Output the (X, Y) coordinate of the center of the cell containing the given text.  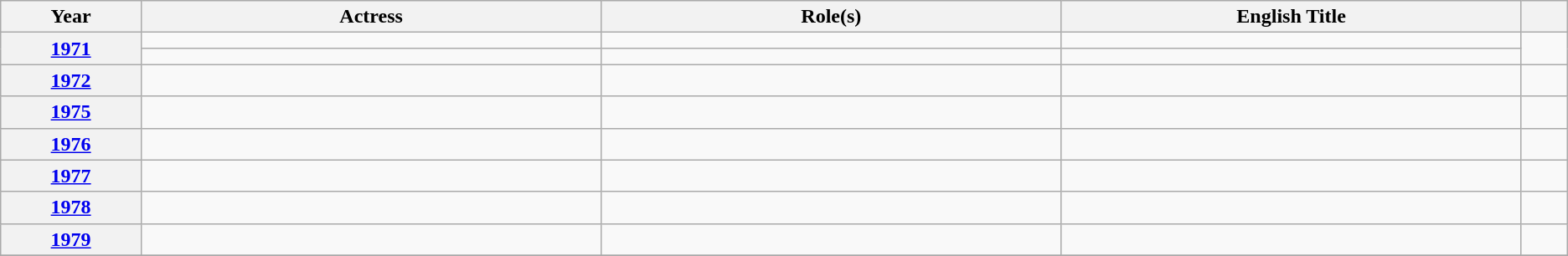
1976 (71, 144)
Actress (370, 17)
1978 (71, 207)
1977 (71, 176)
Year (71, 17)
1971 (71, 49)
1972 (71, 80)
Role(s) (831, 17)
1979 (71, 239)
1975 (71, 112)
English Title (1292, 17)
